Locate the cell with the specified text and output its [x, y] center coordinate. 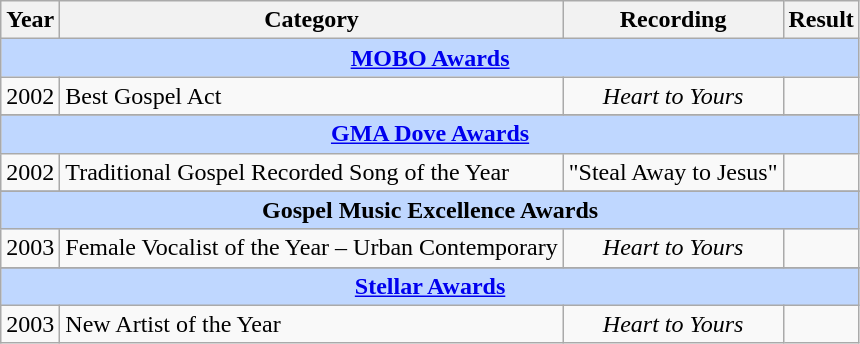
Category [312, 20]
Best Gospel Act [312, 96]
Traditional Gospel Recorded Song of the Year [312, 172]
Gospel Music Excellence Awards [430, 210]
GMA Dove Awards [430, 134]
New Artist of the Year [312, 324]
Female Vocalist of the Year – Urban Contemporary [312, 248]
Year [30, 20]
MOBO Awards [430, 58]
"Steal Away to Jesus" [673, 172]
Stellar Awards [430, 286]
Result [821, 20]
Recording [673, 20]
